Determine the (X, Y) coordinate at the center of the cell enclosing the given text.  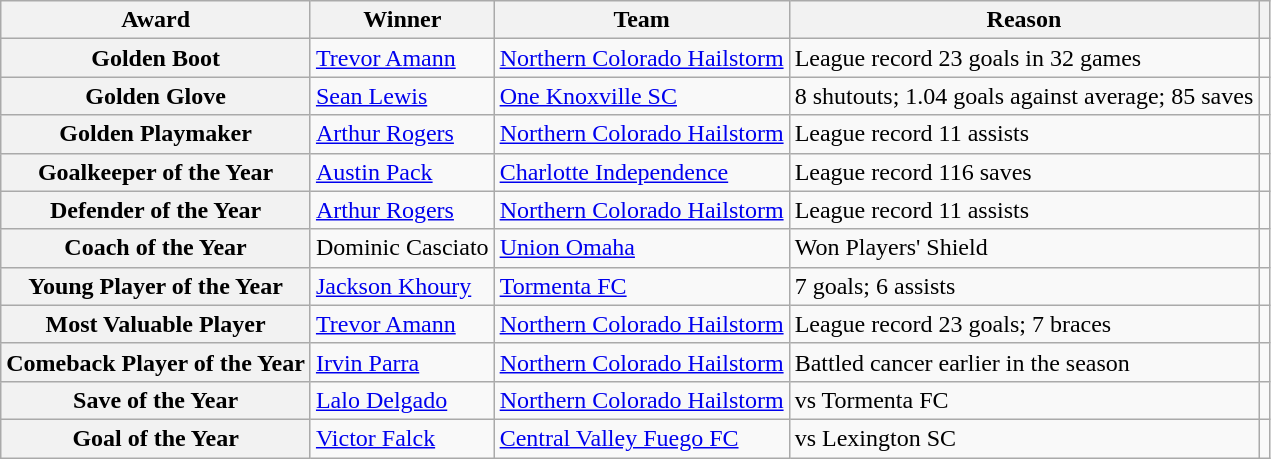
Award (156, 20)
League record 23 goals; 7 braces (1024, 324)
Tormenta FC (642, 286)
Golden Playmaker (156, 134)
League record 116 saves (1024, 172)
Most Valuable Player (156, 324)
vs Lexington SC (1024, 438)
7 goals; 6 assists (1024, 286)
Sean Lewis (402, 96)
Won Players' Shield (1024, 248)
Battled cancer earlier in the season (1024, 362)
League record 23 goals in 32 games (1024, 58)
Central Valley Fuego FC (642, 438)
8 shutouts; 1.04 goals against average; 85 saves (1024, 96)
Winner (402, 20)
Save of the Year (156, 400)
Jackson Khoury (402, 286)
Victor Falck (402, 438)
Charlotte Independence (642, 172)
Team (642, 20)
Young Player of the Year (156, 286)
Golden Boot (156, 58)
Lalo Delgado (402, 400)
Comeback Player of the Year (156, 362)
Goalkeeper of the Year (156, 172)
Dominic Casciato (402, 248)
Austin Pack (402, 172)
Irvin Parra (402, 362)
Golden Glove (156, 96)
Defender of the Year (156, 210)
Union Omaha (642, 248)
Goal of the Year (156, 438)
Reason (1024, 20)
One Knoxville SC (642, 96)
vs Tormenta FC (1024, 400)
Coach of the Year (156, 248)
